Detect which cell encompasses the target text, then output its (x, y) center coordinate. 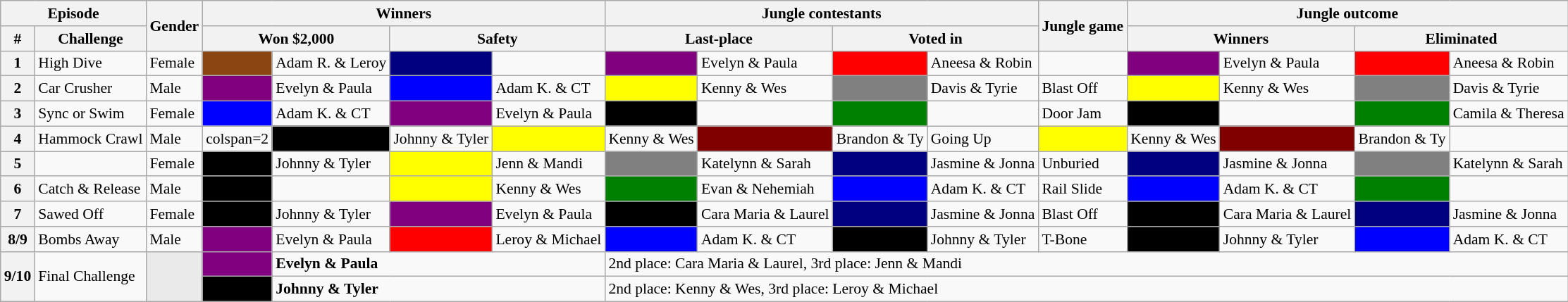
Camila & Theresa (1509, 114)
High Dive (90, 63)
Catch & Release (90, 189)
Sawed Off (90, 214)
2nd place: Cara Maria & Laurel, 3rd place: Jenn & Mandi (1086, 264)
Going Up (983, 139)
2 (18, 89)
Voted in (936, 39)
Challenge (90, 39)
Gender (174, 25)
Safety (498, 39)
Jungle game (1082, 25)
Jungle contestants (822, 13)
Unburied (1082, 164)
# (18, 39)
Jenn & Mandi (548, 164)
Rail Slide (1082, 189)
Sync or Swim (90, 114)
9/10 (18, 276)
3 (18, 114)
Final Challenge (90, 276)
Jungle outcome (1347, 13)
Eliminated (1461, 39)
2nd place: Kenny & Wes, 3rd place: Leroy & Michael (1086, 289)
Evan & Nehemiah (765, 189)
Hammock Crawl (90, 139)
7 (18, 214)
Adam R. & Leroy (331, 63)
Won $2,000 (296, 39)
Bombs Away (90, 239)
1 (18, 63)
colspan=2 (237, 139)
Last-place (719, 39)
6 (18, 189)
5 (18, 164)
Leroy & Michael (548, 239)
Car Crusher (90, 89)
T-Bone (1082, 239)
Episode (73, 13)
8/9 (18, 239)
4 (18, 139)
Door Jam (1082, 114)
